Locate the cell with the specified text and output its [x, y] center coordinate. 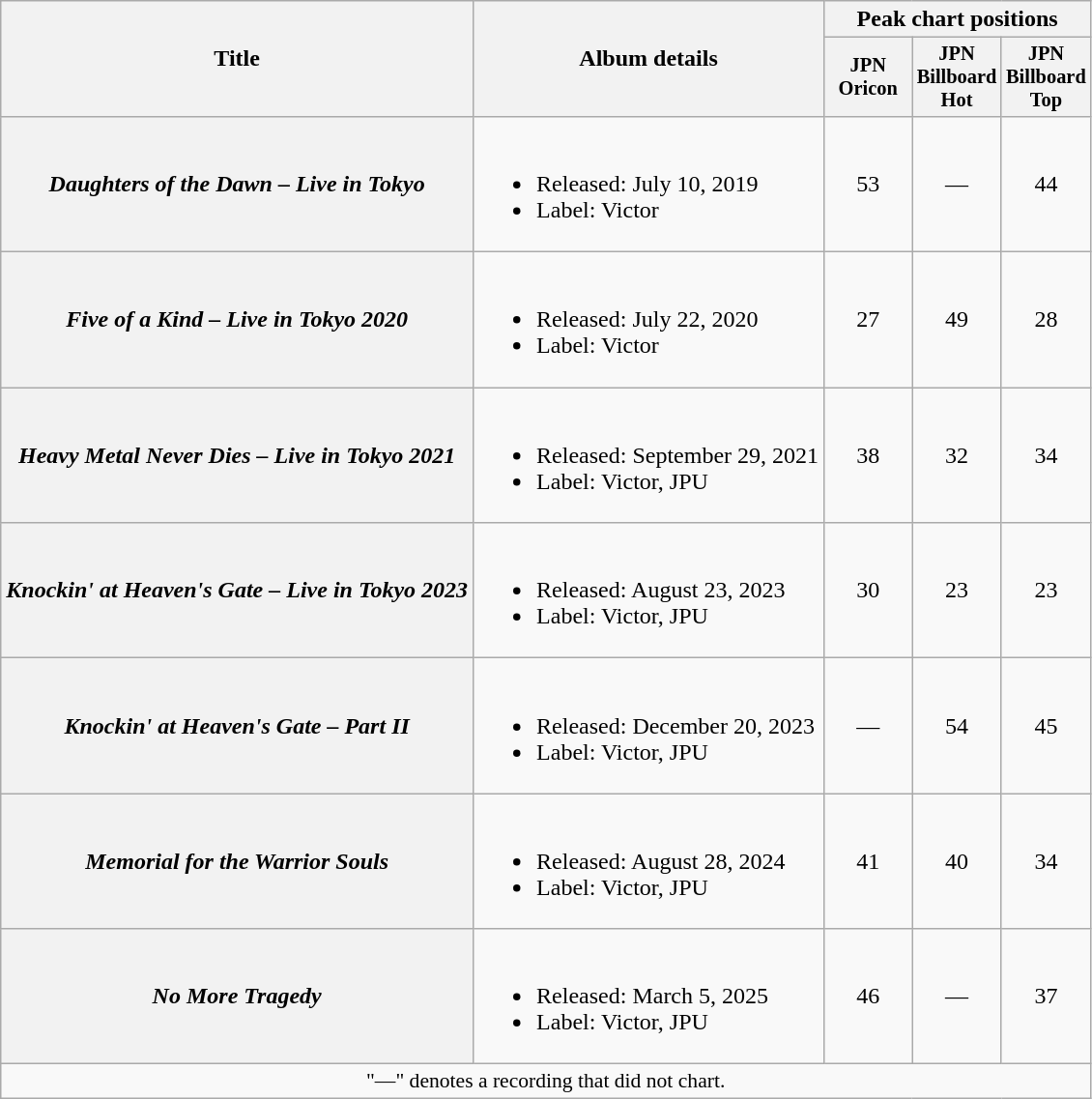
Daughters of the Dawn – Live in Tokyo [238, 184]
JPNOricon [868, 77]
54 [957, 726]
27 [868, 320]
44 [1046, 184]
46 [868, 997]
Released: December 20, 2023Label: Victor, JPU [649, 726]
Knockin' at Heaven's Gate – Part II [238, 726]
41 [868, 861]
53 [868, 184]
Memorial for the Warrior Souls [238, 861]
49 [957, 320]
Knockin' at Heaven's Gate – Live in Tokyo 2023 [238, 591]
28 [1046, 320]
Five of a Kind – Live in Tokyo 2020 [238, 320]
Released: August 28, 2024Label: Victor, JPU [649, 861]
32 [957, 455]
Peak chart positions [958, 19]
No More Tragedy [238, 997]
45 [1046, 726]
JPNBillboardTop [1046, 77]
JPNBillboardHot [957, 77]
Album details [649, 59]
38 [868, 455]
30 [868, 591]
37 [1046, 997]
Title [238, 59]
Released: September 29, 2021Label: Victor, JPU [649, 455]
Released: July 10, 2019Label: Victor [649, 184]
"—" denotes a recording that did not chart. [546, 1082]
Released: July 22, 2020Label: Victor [649, 320]
40 [957, 861]
Heavy Metal Never Dies – Live in Tokyo 2021 [238, 455]
Released: March 5, 2025Label: Victor, JPU [649, 997]
Released: August 23, 2023Label: Victor, JPU [649, 591]
